Determine the (X, Y) coordinate at the center of the cell enclosing the given text.  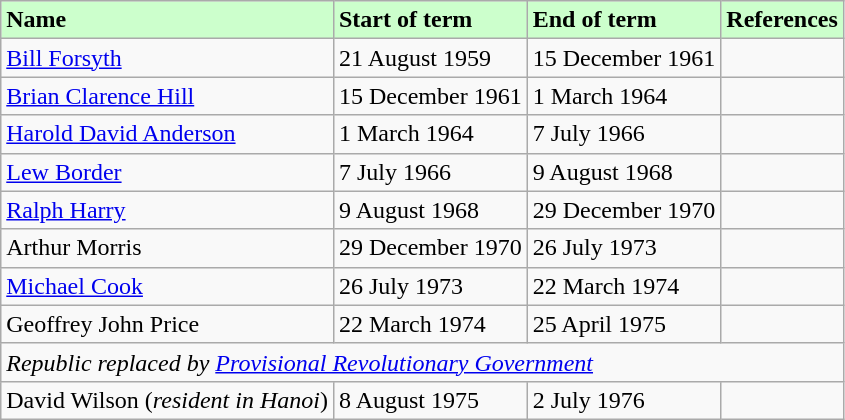
Harold David Anderson (168, 134)
25 April 1975 (624, 324)
End of term (624, 20)
Republic replaced by Provisional Revolutionary Government (422, 362)
Name (168, 20)
21 August 1959 (430, 58)
David Wilson (resident in Hanoi) (168, 400)
Arthur Morris (168, 248)
Michael Cook (168, 286)
References (782, 20)
8 August 1975 (430, 400)
Lew Border (168, 172)
Geoffrey John Price (168, 324)
Bill Forsyth (168, 58)
Start of term (430, 20)
Brian Clarence Hill (168, 96)
Ralph Harry (168, 210)
2 July 1976 (624, 400)
